Detect which cell encompasses the target text, then output its (X, Y) center coordinate. 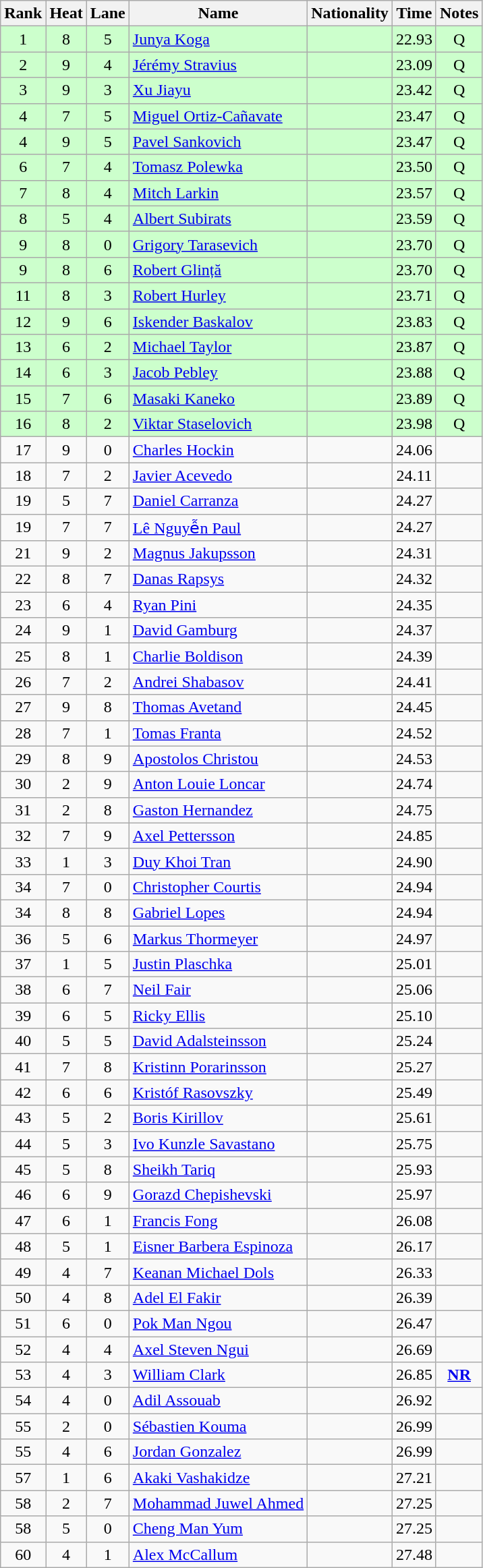
53 (23, 1375)
Akaki Vashakidze (218, 1478)
David Gamburg (218, 631)
Thomas Avetand (218, 707)
26.08 (414, 1221)
Robert Glință (218, 270)
Gorazd Chepishevski (218, 1195)
31 (23, 810)
Charlie Boldison (218, 656)
41 (23, 1067)
Duy Khoi Tran (218, 861)
Kristinn Porarinsson (218, 1067)
25.75 (414, 1144)
25.49 (414, 1093)
Apostolos Christou (218, 759)
27.21 (414, 1478)
23.50 (414, 167)
Charles Hockin (218, 450)
14 (23, 373)
24.97 (414, 938)
38 (23, 990)
18 (23, 475)
24 (23, 631)
26.92 (414, 1401)
Ivo Kunzle Savastano (218, 1144)
Grigory Tarasevich (218, 244)
Markus Thormeyer (218, 938)
Javier Acevedo (218, 475)
24.85 (414, 836)
Danas Rapsys (218, 579)
Heat (66, 13)
22 (23, 579)
24.41 (414, 682)
26.85 (414, 1375)
Francis Fong (218, 1221)
Lane (108, 13)
26.47 (414, 1323)
25.97 (414, 1195)
24.39 (414, 656)
Lê Nguyễn Paul (218, 527)
22.93 (414, 39)
57 (23, 1478)
Mohammad Juwel Ahmed (218, 1503)
47 (23, 1221)
William Clark (218, 1375)
52 (23, 1349)
46 (23, 1195)
21 (23, 554)
25.93 (414, 1169)
25 (23, 656)
Ryan Pini (218, 605)
24.32 (414, 579)
Albert Subirats (218, 219)
24.35 (414, 605)
24.75 (414, 810)
25.06 (414, 990)
Time (414, 13)
Jordan Gonzalez (218, 1452)
Sheikh Tariq (218, 1169)
25.10 (414, 1016)
Tomasz Polewka (218, 167)
Adil Assouab (218, 1401)
Alex McCallum (218, 1555)
Gaston Hernandez (218, 810)
16 (23, 424)
17 (23, 450)
Axel Pettersson (218, 836)
24.45 (414, 707)
Neil Fair (218, 990)
11 (23, 295)
27 (23, 707)
Mitch Larkin (218, 193)
24.74 (414, 784)
48 (23, 1246)
12 (23, 322)
Gabriel Lopes (218, 912)
Andrei Shabasov (218, 682)
Masaki Kaneko (218, 399)
23.42 (414, 90)
24.90 (414, 861)
Sébastien Kouma (218, 1426)
Tomas Franta (218, 733)
24.52 (414, 733)
27.48 (414, 1555)
Iskender Baskalov (218, 322)
Xu Jiayu (218, 90)
David Adalsteinsson (218, 1041)
23.09 (414, 65)
32 (23, 836)
Robert Hurley (218, 295)
49 (23, 1272)
Miguel Ortiz-Cañavate (218, 116)
23.89 (414, 399)
Rank (23, 13)
13 (23, 347)
39 (23, 1016)
Viktar Staselovich (218, 424)
37 (23, 964)
26.17 (414, 1246)
Jacob Pebley (218, 373)
25.24 (414, 1041)
23.71 (414, 295)
Axel Steven Ngui (218, 1349)
Notes (459, 13)
Christopher Courtis (218, 887)
51 (23, 1323)
26.39 (414, 1298)
Cheng Man Yum (218, 1529)
Anton Louie Loncar (218, 784)
29 (23, 759)
45 (23, 1169)
43 (23, 1118)
44 (23, 1144)
23.59 (414, 219)
Pok Man Ngou (218, 1323)
23.87 (414, 347)
40 (23, 1041)
23.83 (414, 322)
Eisner Barbera Espinoza (218, 1246)
24.11 (414, 475)
Adel El Fakir (218, 1298)
Boris Kirillov (218, 1118)
24.31 (414, 554)
24.53 (414, 759)
23.98 (414, 424)
Name (218, 13)
23.88 (414, 373)
26 (23, 682)
30 (23, 784)
24.06 (414, 450)
Keanan Michael Dols (218, 1272)
15 (23, 399)
25.01 (414, 964)
33 (23, 861)
54 (23, 1401)
25.27 (414, 1067)
24.37 (414, 631)
Daniel Carranza (218, 501)
50 (23, 1298)
Justin Plaschka (218, 964)
Nationality (350, 13)
NR (459, 1375)
Junya Koga (218, 39)
Michael Taylor (218, 347)
26.33 (414, 1272)
25.61 (414, 1118)
36 (23, 938)
Ricky Ellis (218, 1016)
Magnus Jakupsson (218, 554)
23 (23, 605)
26.69 (414, 1349)
Pavel Sankovich (218, 142)
60 (23, 1555)
Kristóf Rasovszky (218, 1093)
Jérémy Stravius (218, 65)
23.57 (414, 193)
42 (23, 1093)
28 (23, 733)
